Provide the [X, Y] coordinate of the cell's center where the given text is located.  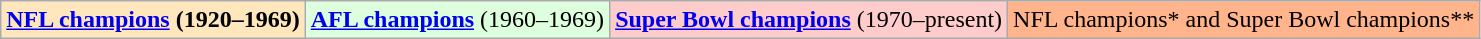
AFL champions (1960–1969) [457, 20]
Super Bowl champions (1970–present) [809, 20]
NFL champions (1920–1969) [153, 20]
NFL champions* and Super Bowl champions** [1244, 20]
